Output the (x, y) coordinate of the center of the cell containing the given text.  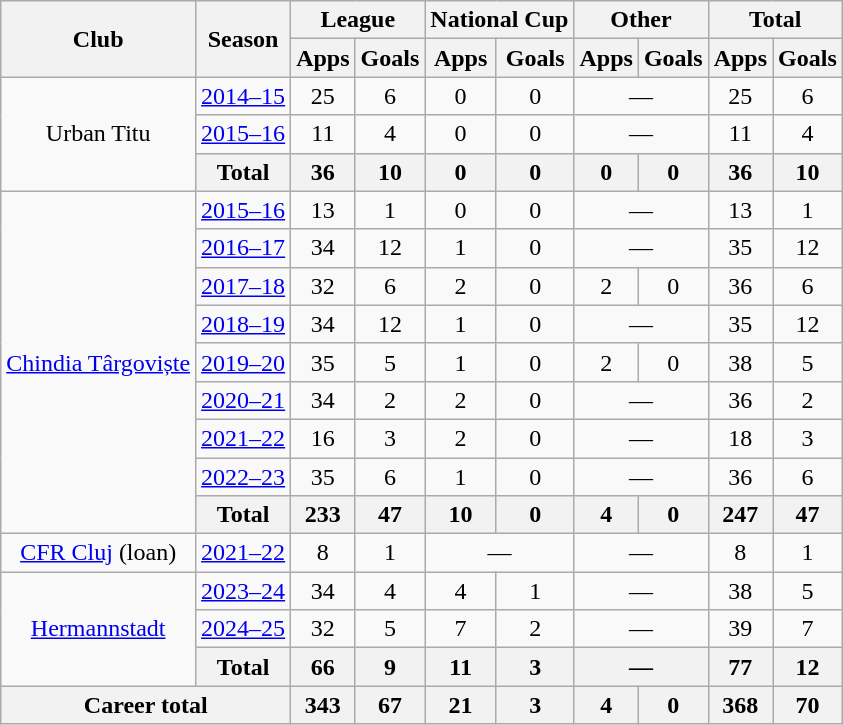
2023–24 (244, 591)
League (358, 20)
Club (98, 39)
39 (740, 629)
77 (740, 667)
70 (808, 705)
66 (323, 667)
16 (323, 438)
368 (740, 705)
9 (390, 667)
343 (323, 705)
233 (323, 515)
Season (244, 39)
2022–23 (244, 477)
18 (740, 438)
Hermannstadt (98, 629)
2016–17 (244, 248)
2019–20 (244, 362)
Career total (146, 705)
CFR Cluj (loan) (98, 553)
67 (390, 705)
2017–18 (244, 286)
National Cup (500, 20)
2014–15 (244, 96)
2018–19 (244, 324)
247 (740, 515)
2020–21 (244, 400)
Urban Titu (98, 134)
Other (641, 20)
2024–25 (244, 629)
21 (461, 705)
Chindia Târgoviște (98, 362)
